Extract the [X, Y] coordinate from the center of the cell holding the provided text.  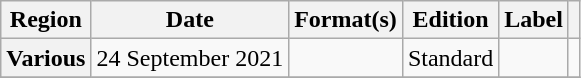
Region [46, 20]
Various [46, 58]
Format(s) [346, 20]
24 September 2021 [190, 58]
Standard [450, 58]
Label [534, 20]
Date [190, 20]
Edition [450, 20]
